Scan for the cell matching the given text and deliver its (x, y) coordinate at center. 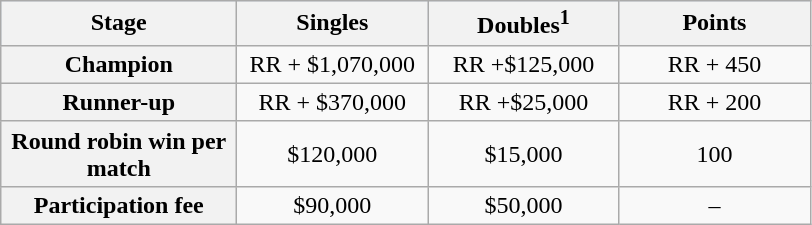
Points (714, 24)
Runner-up (119, 102)
100 (714, 154)
RR + $370,000 (332, 102)
Singles (332, 24)
$90,000 (332, 205)
– (714, 205)
Round robin win per match (119, 154)
Participation fee (119, 205)
RR + 200 (714, 102)
RR + $1,070,000 (332, 64)
Doubles1 (524, 24)
$15,000 (524, 154)
RR + 450 (714, 64)
Stage (119, 24)
Champion (119, 64)
$50,000 (524, 205)
$120,000 (332, 154)
RR +$125,000 (524, 64)
RR +$25,000 (524, 102)
